Determine the (X, Y) coordinate at the center of the cell enclosing the given text.  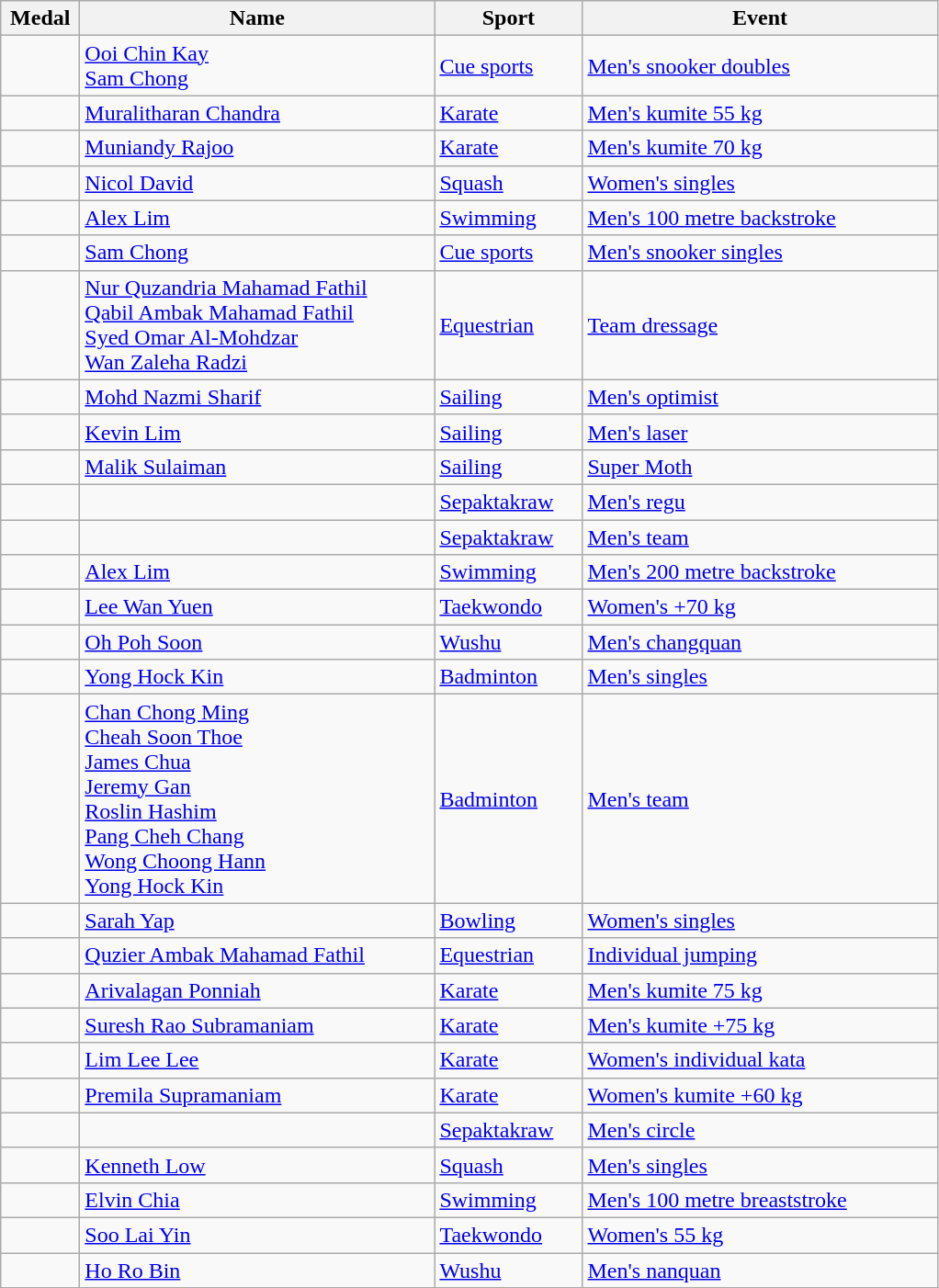
Yong Hock Kin (257, 677)
Oh Poh Soon (257, 642)
Soo Lai Yin (257, 1235)
Men's snooker singles (760, 253)
Suresh Rao Subramaniam (257, 1025)
Men's nanquan (760, 1271)
Muralitharan Chandra (257, 113)
Men's optimist (760, 397)
Medal (40, 18)
Sport (509, 18)
Ho Ro Bin (257, 1271)
Ooi Chin KaySam Chong (257, 66)
Sam Chong (257, 253)
Men's laser (760, 432)
Lee Wan Yuen (257, 607)
Sarah Yap (257, 921)
Mohd Nazmi Sharif (257, 397)
Men's kumite +75 kg (760, 1025)
Event (760, 18)
Men's circle (760, 1130)
Name (257, 18)
Quzier Ambak Mahamad Fathil (257, 955)
Nicol David (257, 183)
Super Moth (760, 467)
Premila Supramaniam (257, 1095)
Malik Sulaiman (257, 467)
Women's kumite +60 kg (760, 1095)
Women's individual kata (760, 1060)
Individual jumping (760, 955)
Team dressage (760, 325)
Chan Chong MingCheah Soon ThoeJames ChuaJeremy GanRoslin HashimPang Cheh ChangWong Choong HannYong Hock Kin (257, 799)
Women's +70 kg (760, 607)
Men's 100 metre backstroke (760, 218)
Men's 100 metre breaststroke (760, 1200)
Men's kumite 70 kg (760, 148)
Kenneth Low (257, 1165)
Men's snooker doubles (760, 66)
Muniandy Rajoo (257, 148)
Nur Quzandria Mahamad FathilQabil Ambak Mahamad FathilSyed Omar Al-MohdzarWan Zaleha Radzi (257, 325)
Bowling (509, 921)
Elvin Chia (257, 1200)
Men's kumite 55 kg (760, 113)
Men's changquan (760, 642)
Arivalagan Ponniah (257, 990)
Men's 200 metre backstroke (760, 572)
Kevin Lim (257, 432)
Men's kumite 75 kg (760, 990)
Lim Lee Lee (257, 1060)
Men's regu (760, 502)
Women's 55 kg (760, 1235)
